Pinpoint the cell where the given text exists, returning its [x, y] midpoint coordinate. 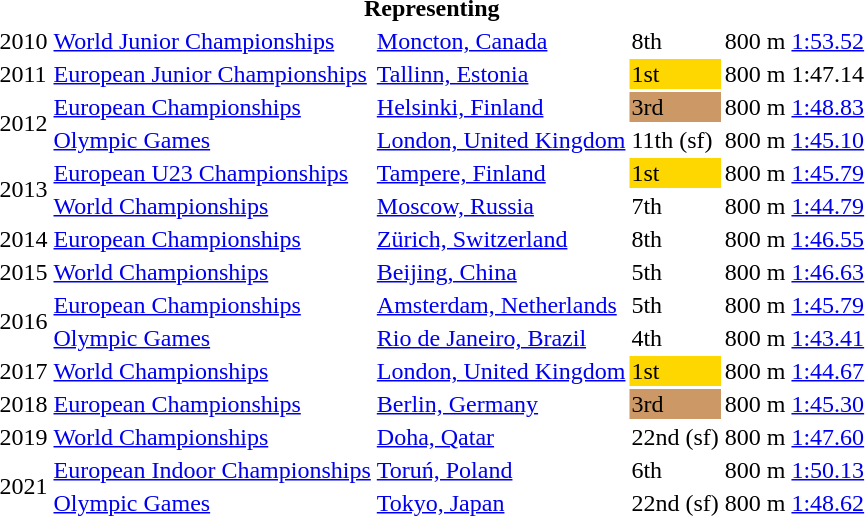
Doha, Qatar [501, 437]
Beijing, China [501, 272]
7th [675, 206]
World Junior Championships [212, 41]
Moncton, Canada [501, 41]
Moscow, Russia [501, 206]
4th [675, 338]
6th [675, 470]
11th (sf) [675, 140]
Rio de Janeiro, Brazil [501, 338]
Amsterdam, Netherlands [501, 305]
European U23 Championships [212, 173]
Zürich, Switzerland [501, 239]
Helsinki, Finland [501, 107]
European Junior Championships [212, 74]
European Indoor Championships [212, 470]
Tampere, Finland [501, 173]
Berlin, Germany [501, 404]
Toruń, Poland [501, 470]
Tallinn, Estonia [501, 74]
22nd (sf) [675, 437]
